Provide the (X, Y) coordinate of the cell's center where the given text is located.  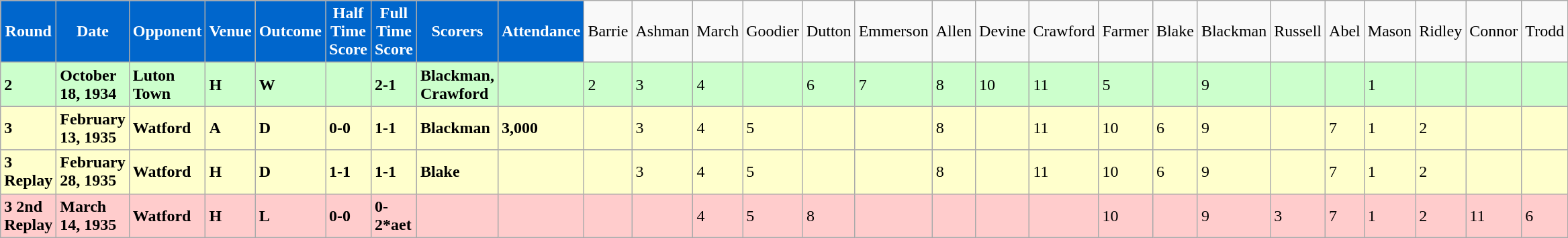
October 18, 1934 (93, 85)
Luton Town (167, 85)
Opponent (167, 32)
L (290, 215)
Emmerson (893, 32)
Mason (1389, 32)
A (230, 128)
3,000 (541, 128)
Abel (1345, 32)
3 2nd Replay (28, 215)
Half Time Score (349, 32)
Blackman, Crawford (457, 85)
Scorers (457, 32)
March 14, 1935 (93, 215)
March (718, 32)
February 13, 1935 (93, 128)
Barrie (608, 32)
February 28, 1935 (93, 172)
Full Time Score (394, 32)
Russell (1298, 32)
W (290, 85)
3 Replay (28, 172)
Crawford (1064, 32)
Farmer (1125, 32)
Round (28, 32)
Goodier (773, 32)
Date (93, 32)
Ashman (662, 32)
2-1 (394, 85)
Attendance (541, 32)
Dutton (829, 32)
Allen (954, 32)
Connor (1493, 32)
0-2*aet (394, 215)
Outcome (290, 32)
Ridley (1441, 32)
Trodd (1544, 32)
Devine (1003, 32)
Venue (230, 32)
